Output the [X, Y] coordinate of the center of the cell containing the given text.  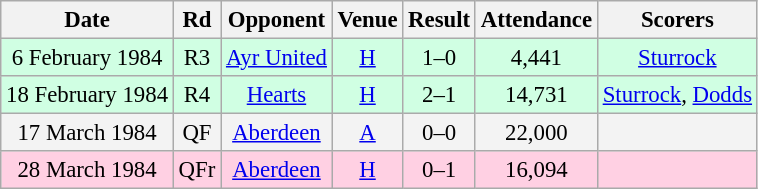
2–1 [440, 95]
Rd [196, 20]
Venue [368, 20]
4,441 [536, 58]
16,094 [536, 170]
QF [196, 133]
Date [88, 20]
Opponent [277, 20]
1–0 [440, 58]
17 March 1984 [88, 133]
Ayr United [277, 58]
14,731 [536, 95]
28 March 1984 [88, 170]
0–0 [440, 133]
6 February 1984 [88, 58]
R4 [196, 95]
18 February 1984 [88, 95]
QFr [196, 170]
A [368, 133]
Sturrock [677, 58]
Scorers [677, 20]
Sturrock, Dodds [677, 95]
Hearts [277, 95]
22,000 [536, 133]
0–1 [440, 170]
Result [440, 20]
R3 [196, 58]
Attendance [536, 20]
